Return the (x, y) coordinate for the center point of the cell that contains the specified text.  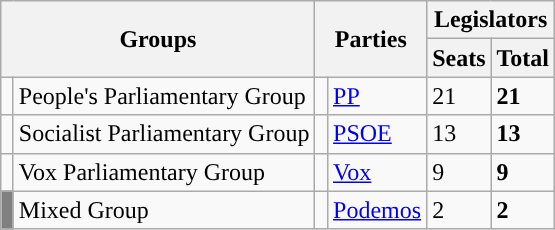
Vox (378, 172)
Seats (459, 58)
Total (523, 58)
PP (378, 96)
People's Parliamentary Group (164, 96)
Legislators (491, 20)
Vox Parliamentary Group (164, 172)
Socialist Parliamentary Group (164, 134)
Parties (371, 39)
Mixed Group (164, 210)
PSOE (378, 134)
Podemos (378, 210)
Groups (158, 39)
